Determine the (x, y) coordinate at the center of the cell enclosing the given text.  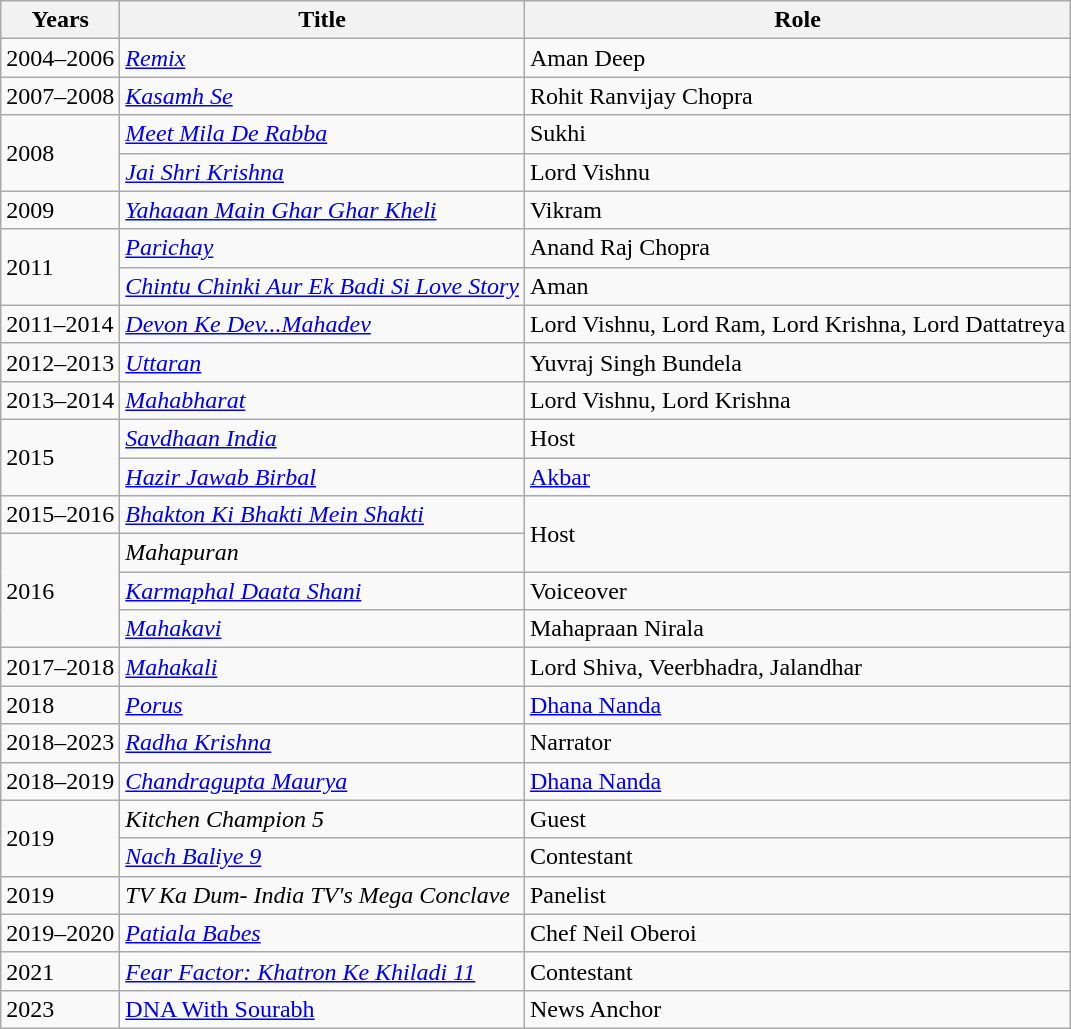
Meet Mila De Rabba (322, 134)
Karmaphal Daata Shani (322, 591)
2019–2020 (60, 933)
Sukhi (797, 134)
2012–2013 (60, 362)
Yuvraj Singh Bundela (797, 362)
2011–2014 (60, 324)
Devon Ke Dev...Mahadev (322, 324)
Radha Krishna (322, 743)
Mahakavi (322, 629)
2018–2023 (60, 743)
Jai Shri Krishna (322, 172)
Uttaran (322, 362)
2015–2016 (60, 515)
Bhakton Ki Bhakti Mein Shakti (322, 515)
2017–2018 (60, 667)
2009 (60, 210)
Fear Factor: Khatron Ke Khiladi 11 (322, 971)
2007–2008 (60, 96)
Hazir Jawab Birbal (322, 477)
Savdhaan India (322, 438)
Panelist (797, 895)
Porus (322, 705)
Rohit Ranvijay Chopra (797, 96)
Lord Shiva, Veerbhadra, Jalandhar (797, 667)
2021 (60, 971)
TV Ka Dum- India TV's Mega Conclave (322, 895)
Akbar (797, 477)
Patiala Babes (322, 933)
Chandragupta Maurya (322, 781)
Narrator (797, 743)
Lord Vishnu, Lord Ram, Lord Krishna, Lord Dattatreya (797, 324)
Mahabharat (322, 400)
Chef Neil Oberoi (797, 933)
Yahaaan Main Ghar Ghar Kheli (322, 210)
2015 (60, 457)
Voiceover (797, 591)
Kitchen Champion 5 (322, 819)
Role (797, 20)
Aman Deep (797, 58)
Anand Raj Chopra (797, 248)
Mahapraan Nirala (797, 629)
Mahapuran (322, 553)
Mahakali (322, 667)
Lord Vishnu, Lord Krishna (797, 400)
2018–2019 (60, 781)
Aman (797, 286)
Vikram (797, 210)
Parichay (322, 248)
Chintu Chinki Aur Ek Badi Si Love Story (322, 286)
Years (60, 20)
2011 (60, 267)
Nach Baliye 9 (322, 857)
2016 (60, 591)
DNA With Sourabh (322, 1009)
Remix (322, 58)
2004–2006 (60, 58)
News Anchor (797, 1009)
2013–2014 (60, 400)
2023 (60, 1009)
Title (322, 20)
Kasamh Se (322, 96)
Guest (797, 819)
2008 (60, 153)
Lord Vishnu (797, 172)
2018 (60, 705)
